Identify which cell holds the provided text, then report its [x, y] central coordinate. 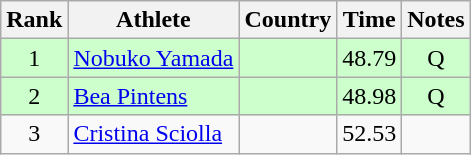
Nobuko Yamada [154, 58]
Cristina Sciolla [154, 134]
48.98 [370, 96]
Rank [34, 20]
Athlete [154, 20]
52.53 [370, 134]
48.79 [370, 58]
3 [34, 134]
Bea Pintens [154, 96]
Time [370, 20]
Notes [436, 20]
Country [288, 20]
1 [34, 58]
2 [34, 96]
